Provide the [X, Y] coordinate of the cell's center where the given text is located.  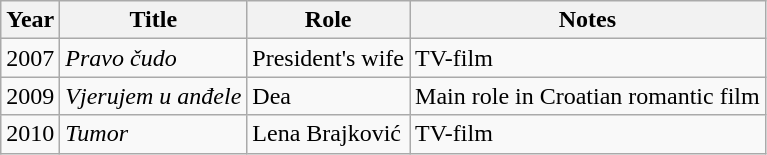
Year [30, 20]
Role [328, 20]
Pravo čudo [154, 58]
Vjerujem u anđele [154, 96]
2009 [30, 96]
Lena Brajković [328, 134]
2007 [30, 58]
Notes [588, 20]
Title [154, 20]
Tumor [154, 134]
President's wife [328, 58]
Dea [328, 96]
Main role in Croatian romantic film [588, 96]
2010 [30, 134]
